Determine the [x, y] coordinate at the center of the cell enclosing the given text.  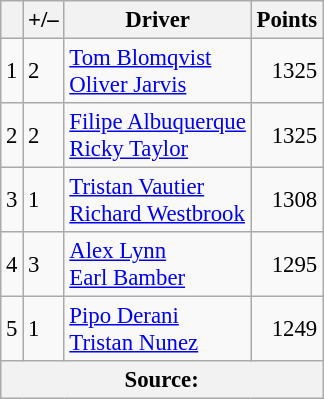
1308 [286, 200]
4 [12, 264]
Tom Blomqvist Oliver Jarvis [158, 72]
Pipo Derani Tristan Nunez [158, 330]
+/– [44, 20]
Points [286, 20]
Filipe Albuquerque Ricky Taylor [158, 136]
1249 [286, 330]
5 [12, 330]
Alex Lynn Earl Bamber [158, 264]
Driver [158, 20]
1295 [286, 264]
Tristan Vautier Richard Westbrook [158, 200]
